From the cell containing the given text, extract its center point as (X, Y) coordinate. 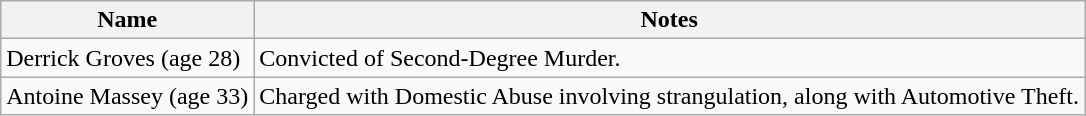
Derrick Groves (age 28) (128, 58)
Convicted of Second-Degree Murder. (670, 58)
Charged with Domestic Abuse involving strangulation, along with Automotive Theft. (670, 96)
Name (128, 20)
Antoine Massey (age 33) (128, 96)
Notes (670, 20)
